Find where the given text appears and provide that cell's center as (x, y) coordinate. 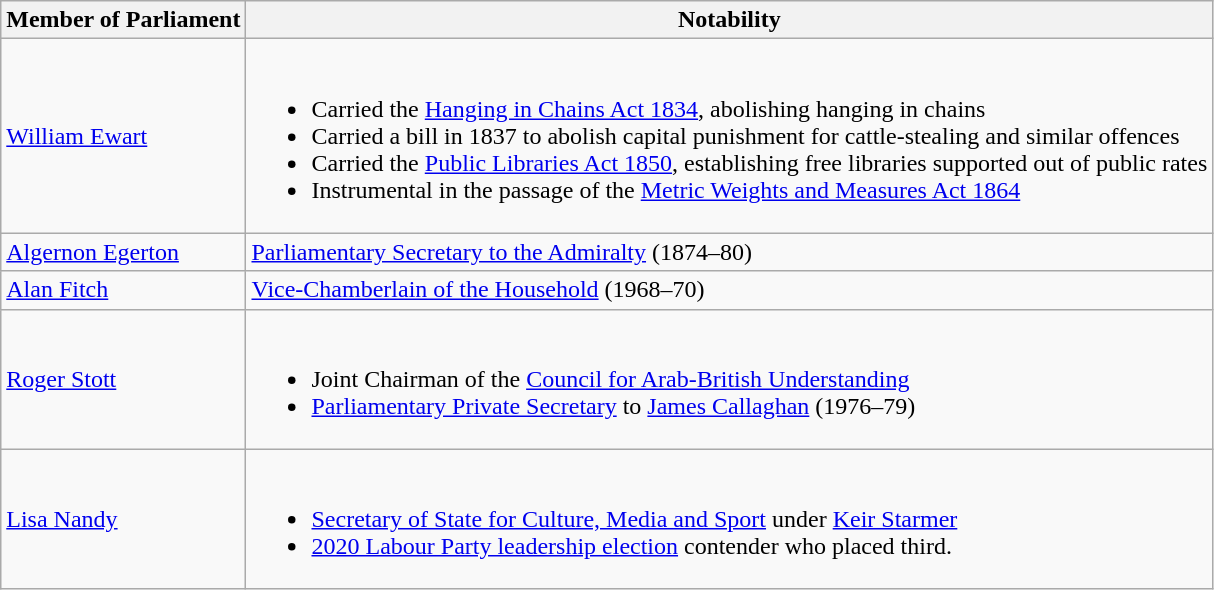
Member of Parliament (124, 20)
Algernon Egerton (124, 252)
Lisa Nandy (124, 519)
William Ewart (124, 136)
Secretary of State for Culture, Media and Sport under Keir Starmer2020 Labour Party leadership election contender who placed third. (730, 519)
Parliamentary Secretary to the Admiralty (1874–80) (730, 252)
Alan Fitch (124, 290)
Roger Stott (124, 379)
Joint Chairman of the Council for Arab-British UnderstandingParliamentary Private Secretary to James Callaghan (1976–79) (730, 379)
Vice-Chamberlain of the Household (1968–70) (730, 290)
Notability (730, 20)
